Extract the [x, y] coordinate from the center of the cell holding the provided text.  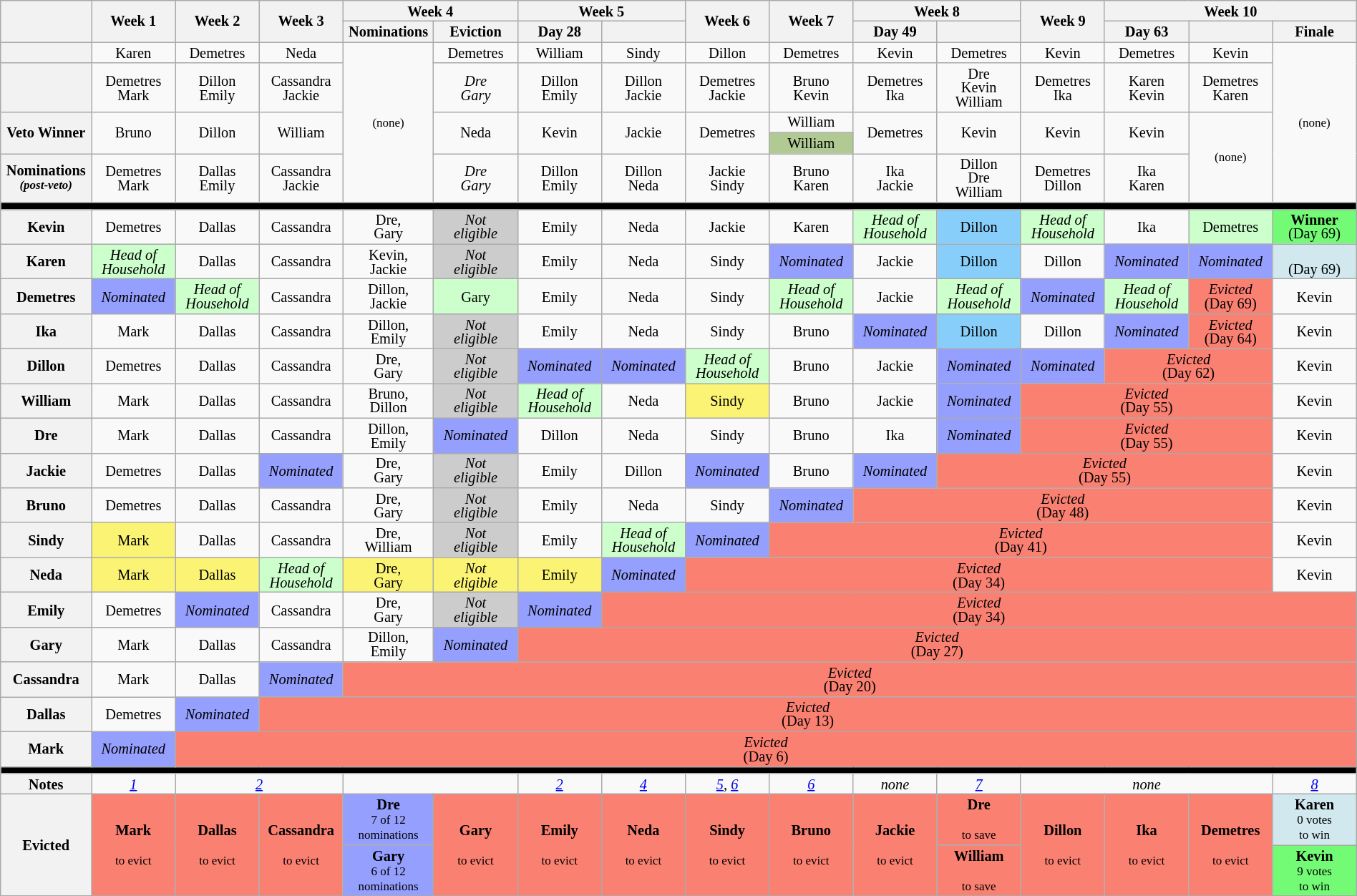
Dillon,Jackie [388, 296]
Evicted(Day 62) [1188, 366]
Evicted(Day 48) [1063, 505]
Week 10 [1230, 10]
Bruno to evict [812, 844]
Finale [1314, 31]
(Day 69) [1314, 262]
DillonNeda [643, 177]
IkaJackie [895, 177]
Evicted [46, 844]
Day 28 [560, 31]
Evicted(Day 69) [1231, 296]
Neda to evict [643, 844]
BrunoKevin [812, 87]
Bruno,Dillon [388, 401]
Week 1 [133, 21]
Jackieto evict [895, 844]
Evicted(Day 6) [766, 749]
Mark to evict [133, 844]
DemetresJackie [727, 87]
Kevin,Jackie [388, 262]
DemetresKaren [1231, 87]
DillonDreWilliam [979, 177]
Williamto save [979, 870]
Ikato evict [1147, 844]
Day 63 [1147, 31]
Kevin9 votesto win [1314, 870]
JackieSindy [727, 177]
4 [643, 783]
Dreto save [979, 819]
DemetresDillon [1062, 177]
Gary6 of 12nominations [388, 870]
Sindy to evict [727, 844]
Evicted(Day 20) [850, 680]
Dre,William [388, 540]
Day 49 [895, 31]
6 [812, 783]
1 [133, 783]
Week 2 [218, 21]
Week 8 [937, 10]
BrunoKaren [812, 177]
Dallas to evict [218, 844]
Evicted(Day 27) [937, 644]
Nominations [388, 31]
DillonJackie [643, 87]
Evicted(Day 64) [1231, 331]
Dre [46, 435]
Notes [46, 783]
Evicted(Day 13) [807, 714]
7 [979, 783]
Week 7 [812, 21]
Nominations(post-veto) [46, 177]
Demetresto evict [1231, 844]
5, 6 [727, 783]
8 [1314, 783]
Emily to evict [560, 844]
Week 6 [727, 21]
Winner(Day 69) [1314, 226]
DreKevinWilliam [979, 87]
Cassandrato evict [301, 844]
Week 3 [301, 21]
Veto Winner [46, 132]
Eviction [475, 31]
Karen0 votesto win [1314, 819]
DallasEmily [218, 177]
IkaKaren [1147, 177]
KarenKevin [1147, 87]
Evicted(Day 41) [1021, 540]
Week 4 [430, 10]
Gary to evict [475, 844]
Week 5 [601, 10]
Dre7 of 12nominations [388, 819]
Dillonto evict [1062, 844]
Week 9 [1062, 21]
